Provide the [x, y] coordinate of the cell's center where the given text is located.  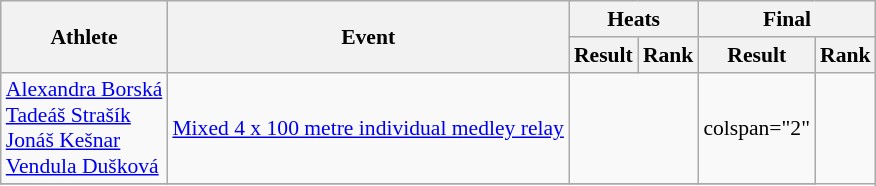
Alexandra BorskáTadeáš StrašíkJonáš KešnarVendula Dušková [84, 128]
colspan="2" [756, 128]
Heats [634, 19]
Final [786, 19]
Athlete [84, 36]
Event [368, 36]
Mixed 4 x 100 metre individual medley relay [368, 128]
